Output the [x, y] coordinate of the center of the cell containing the given text.  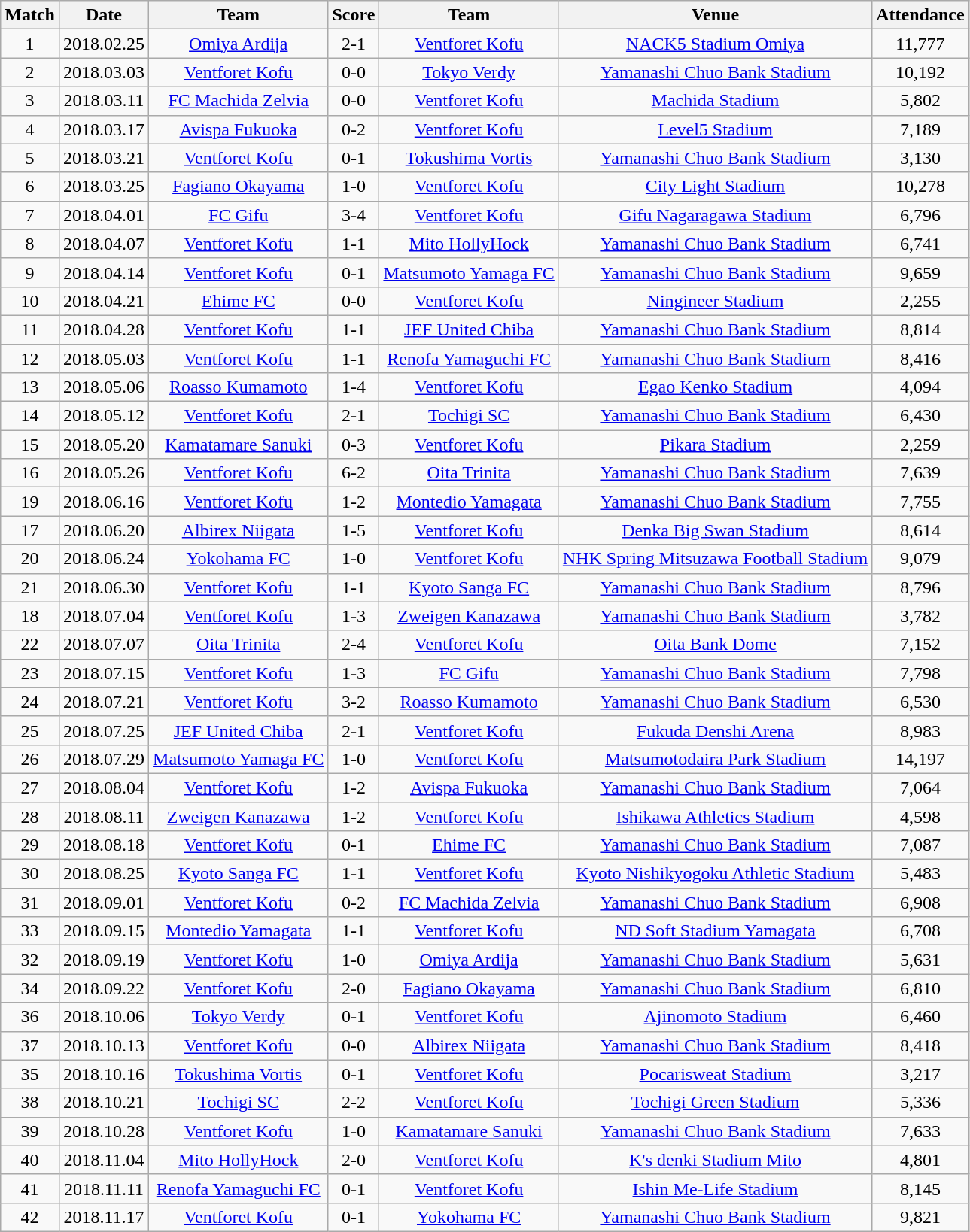
2018.03.17 [104, 129]
12 [30, 359]
2018.10.28 [104, 1131]
2018.08.25 [104, 874]
Venue [715, 15]
2018.10.13 [104, 1045]
33 [30, 931]
25 [30, 730]
Fukuda Denshi Arena [715, 730]
2018.09.15 [104, 931]
2,259 [920, 445]
Kyoto Nishikyogoku Athletic Stadium [715, 874]
2018.11.04 [104, 1160]
4,094 [920, 387]
8,416 [920, 359]
3 [30, 101]
20 [30, 559]
2018.03.11 [104, 101]
2018.07.15 [104, 673]
2018.10.21 [104, 1103]
2-4 [354, 645]
Score [354, 15]
13 [30, 387]
3,782 [920, 616]
9,659 [920, 272]
10,192 [920, 72]
2018.07.21 [104, 702]
2018.06.20 [104, 530]
38 [30, 1103]
17 [30, 530]
6,530 [920, 702]
11 [30, 329]
8,814 [920, 329]
0-3 [354, 445]
3,217 [920, 1074]
2018.08.04 [104, 787]
26 [30, 759]
Ajinomoto Stadium [715, 1017]
2018.05.20 [104, 445]
8,796 [920, 587]
Ishikawa Athletics Stadium [715, 816]
19 [30, 502]
37 [30, 1045]
Pikara Stadium [715, 445]
10,278 [920, 187]
42 [30, 1217]
5,631 [920, 960]
Ishin Me-Life Stadium [715, 1188]
3,130 [920, 158]
Match [30, 15]
6,908 [920, 903]
2018.06.16 [104, 502]
7,755 [920, 502]
3-4 [354, 215]
7,798 [920, 673]
11,777 [920, 44]
21 [30, 587]
2018.06.24 [104, 559]
2018.08.11 [104, 816]
35 [30, 1074]
2018.09.22 [104, 988]
2018.07.25 [104, 730]
2018.08.18 [104, 845]
7 [30, 215]
6,741 [920, 244]
14 [30, 416]
39 [30, 1131]
Attendance [920, 15]
2018.07.07 [104, 645]
Machida Stadium [715, 101]
8,983 [920, 730]
K's denki Stadium Mito [715, 1160]
2018.04.01 [104, 215]
Pocarisweat Stadium [715, 1074]
2018.07.29 [104, 759]
2018.11.17 [104, 1217]
Matsumotodaira Park Stadium [715, 759]
2018.04.28 [104, 329]
2-2 [354, 1103]
4 [30, 129]
2 [30, 72]
8,145 [920, 1188]
2018.04.21 [104, 301]
6 [30, 187]
Level5 Stadium [715, 129]
City Light Stadium [715, 187]
6-2 [354, 473]
16 [30, 473]
2018.10.16 [104, 1074]
9,821 [920, 1217]
2018.09.19 [104, 960]
NHK Spring Mitsuzawa Football Stadium [715, 559]
Gifu Nagaragawa Stadium [715, 215]
8,614 [920, 530]
10 [30, 301]
22 [30, 645]
40 [30, 1160]
31 [30, 903]
7,087 [920, 845]
7,639 [920, 473]
2018.05.12 [104, 416]
30 [30, 874]
23 [30, 673]
Oita Bank Dome [715, 645]
1-5 [354, 530]
Date [104, 15]
2018.02.25 [104, 44]
8 [30, 244]
41 [30, 1188]
2018.04.14 [104, 272]
5,336 [920, 1103]
9 [30, 272]
8,418 [920, 1045]
2018.05.06 [104, 387]
1 [30, 44]
7,189 [920, 129]
7,064 [920, 787]
1-4 [354, 387]
5,483 [920, 874]
2018.04.07 [104, 244]
2018.10.06 [104, 1017]
6,460 [920, 1017]
28 [30, 816]
34 [30, 988]
NACK5 Stadium Omiya [715, 44]
Denka Big Swan Stadium [715, 530]
2018.03.03 [104, 72]
2018.06.30 [104, 587]
ND Soft Stadium Yamagata [715, 931]
2,255 [920, 301]
4,598 [920, 816]
6,810 [920, 988]
9,079 [920, 559]
6,708 [920, 931]
2018.09.01 [104, 903]
2018.05.26 [104, 473]
3-2 [354, 702]
7,633 [920, 1131]
15 [30, 445]
32 [30, 960]
24 [30, 702]
6,796 [920, 215]
2018.07.04 [104, 616]
Ningineer Stadium [715, 301]
4,801 [920, 1160]
Tochigi Green Stadium [715, 1103]
14,197 [920, 759]
2018.11.11 [104, 1188]
2018.05.03 [104, 359]
5 [30, 158]
2018.03.21 [104, 158]
5,802 [920, 101]
Egao Kenko Stadium [715, 387]
29 [30, 845]
18 [30, 616]
6,430 [920, 416]
27 [30, 787]
7,152 [920, 645]
36 [30, 1017]
2018.03.25 [104, 187]
